Pinpoint the cell where the given text exists, returning its [X, Y] midpoint coordinate. 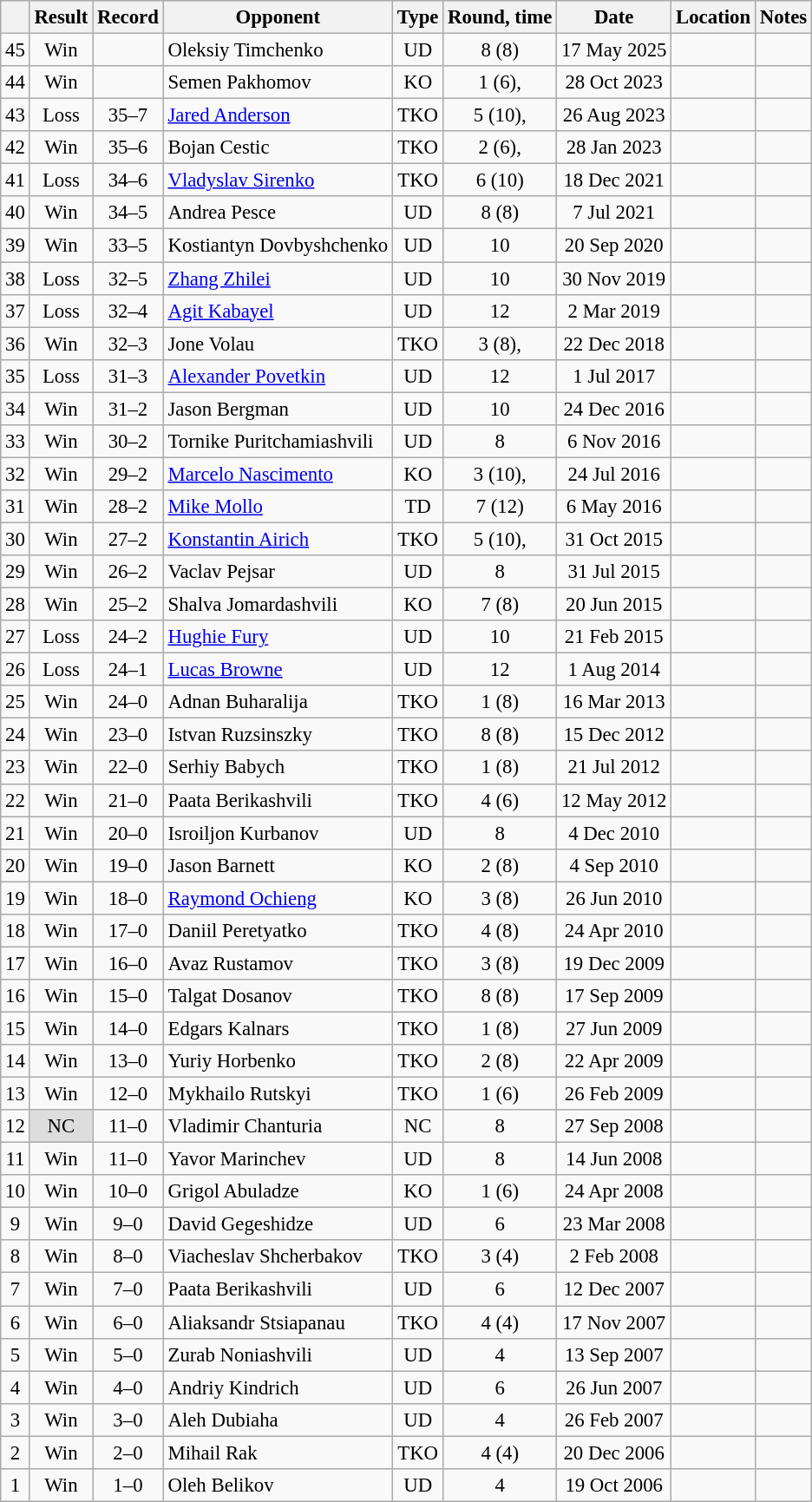
24 Apr 2008 [614, 1191]
Marcelo Nascimento [278, 474]
10–0 [128, 1191]
18–0 [128, 898]
16–0 [128, 963]
31 Oct 2015 [614, 539]
25 [16, 702]
32–3 [128, 344]
31–2 [128, 409]
28 [16, 605]
6 May 2016 [614, 507]
20 Sep 2020 [614, 246]
8–0 [128, 1257]
9–0 [128, 1224]
3 (10), [500, 474]
18 Dec 2021 [614, 180]
13 Sep 2007 [614, 1354]
21 [16, 833]
Andriy Kindrich [278, 1387]
22 Apr 2009 [614, 1061]
12 Dec 2007 [614, 1289]
Viacheslav Shcherbakov [278, 1257]
14 [16, 1061]
24–0 [128, 702]
30 Nov 2019 [614, 279]
38 [16, 279]
3 [16, 1420]
26 Feb 2007 [614, 1420]
31–3 [128, 376]
2–0 [128, 1453]
24 Apr 2010 [614, 931]
17–0 [128, 931]
3 (8), [500, 344]
Type [418, 17]
4 (6) [500, 800]
28 Oct 2023 [614, 82]
4 (8) [500, 931]
Date [614, 17]
16 Mar 2013 [614, 702]
Aliaksandr Stsiapanau [278, 1322]
30 [16, 539]
17 [16, 963]
23 Mar 2008 [614, 1224]
Record [128, 17]
22–0 [128, 768]
21–0 [128, 800]
32–5 [128, 279]
26 Feb 2009 [614, 1094]
26 [16, 670]
17 Nov 2007 [614, 1322]
15 Dec 2012 [614, 735]
7 Jul 2021 [614, 213]
33 [16, 442]
7 (12) [500, 507]
Oleh Belikov [278, 1486]
40 [16, 213]
19 Oct 2006 [614, 1486]
Raymond Ochieng [278, 898]
Mykhailo Rutskyi [278, 1094]
26–2 [128, 572]
24–1 [128, 670]
Kostiantyn Dovbyshchenko [278, 246]
20 Jun 2015 [614, 605]
Vladyslav Sirenko [278, 180]
Alexander Povetkin [278, 376]
26 Jun 2007 [614, 1387]
Serhiy Babych [278, 768]
Opponent [278, 17]
27–2 [128, 539]
Zurab Noniashvili [278, 1354]
34–5 [128, 213]
Jared Anderson [278, 115]
Jone Volau [278, 344]
Zhang Zhilei [278, 279]
2 [16, 1453]
17 May 2025 [614, 50]
14 Jun 2008 [614, 1159]
5–0 [128, 1354]
1 Jul 2017 [614, 376]
22 Dec 2018 [614, 344]
20–0 [128, 833]
27 [16, 637]
9 [16, 1224]
3–0 [128, 1420]
32 [16, 474]
35 [16, 376]
Jason Barnett [278, 865]
Mike Mollo [278, 507]
29 [16, 572]
45 [16, 50]
20 Dec 2006 [614, 1453]
2 Mar 2019 [614, 311]
13–0 [128, 1061]
33–5 [128, 246]
Grigol Abuladze [278, 1191]
35–6 [128, 148]
24 [16, 735]
19 Dec 2009 [614, 963]
44 [16, 82]
Adnan Buharalija [278, 702]
7 (8) [500, 605]
Mihail Rak [278, 1453]
Notes [783, 17]
Andrea Pesce [278, 213]
26 Aug 2023 [614, 115]
23–0 [128, 735]
21 Feb 2015 [614, 637]
15 [16, 1028]
2 Feb 2008 [614, 1257]
6–0 [128, 1322]
41 [16, 180]
31 [16, 507]
Bojan Cestic [278, 148]
Yuriy Horbenko [278, 1061]
26 Jun 2010 [614, 898]
42 [16, 148]
28–2 [128, 507]
Result [61, 17]
Tornike Puritchamiashvili [278, 442]
24 Dec 2016 [614, 409]
Daniil Peretyatko [278, 931]
Agit Kabayel [278, 311]
21 Jul 2012 [614, 768]
37 [16, 311]
TD [418, 507]
23 [16, 768]
14–0 [128, 1028]
11 [16, 1159]
Semen Pakhomov [278, 82]
15–0 [128, 996]
35–7 [128, 115]
43 [16, 115]
5 [16, 1354]
Edgars Kalnars [278, 1028]
20 [16, 865]
Isroiljon Kurbanov [278, 833]
Vladimir Chanturia [278, 1126]
1 Aug 2014 [614, 670]
Avaz Rustamov [278, 963]
29–2 [128, 474]
32–4 [128, 311]
27 Sep 2008 [614, 1126]
25–2 [128, 605]
Hughie Fury [278, 637]
4 Sep 2010 [614, 865]
24 Jul 2016 [614, 474]
17 Sep 2009 [614, 996]
3 (4) [500, 1257]
27 Jun 2009 [614, 1028]
13 [16, 1094]
Talgat Dosanov [278, 996]
Istvan Ruzsinszky [278, 735]
19–0 [128, 865]
28 Jan 2023 [614, 148]
4–0 [128, 1387]
16 [16, 996]
12–0 [128, 1094]
6 Nov 2016 [614, 442]
Location [713, 17]
1–0 [128, 1486]
Lucas Browne [278, 670]
24–2 [128, 637]
Konstantin Airich [278, 539]
6 (10) [500, 180]
34–6 [128, 180]
7 [16, 1289]
1 (6), [500, 82]
4 Dec 2010 [614, 833]
34 [16, 409]
Vaclav Pejsar [278, 572]
Oleksiy Timchenko [278, 50]
David Gegeshidze [278, 1224]
30–2 [128, 442]
7–0 [128, 1289]
18 [16, 931]
39 [16, 246]
Shalva Jomardashvili [278, 605]
22 [16, 800]
Round, time [500, 17]
Yavor Marinchev [278, 1159]
Aleh Dubiaha [278, 1420]
36 [16, 344]
1 [16, 1486]
19 [16, 898]
31 Jul 2015 [614, 572]
2 (6), [500, 148]
12 May 2012 [614, 800]
Jason Bergman [278, 409]
